Find where the given text appears and provide that cell's center as [x, y] coordinate. 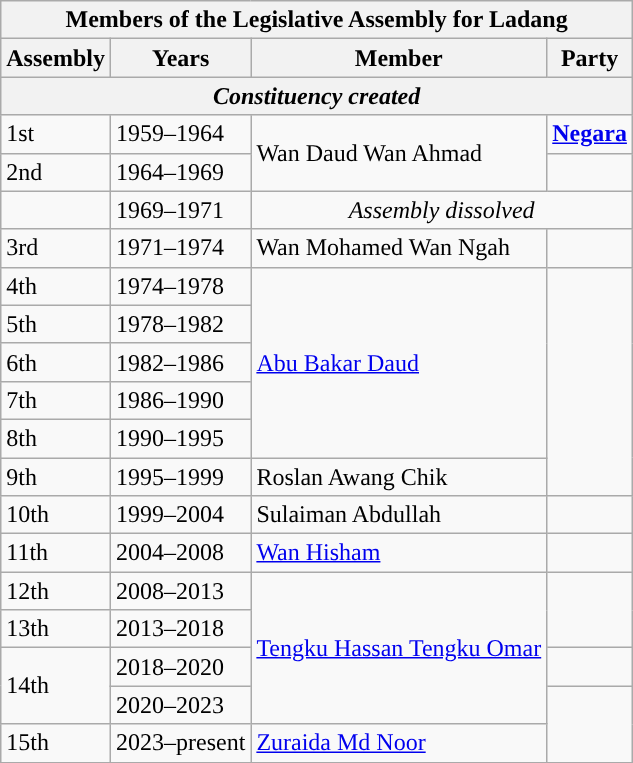
Tengku Hassan Tengku Omar [399, 648]
2020–2023 [180, 705]
1969–1971 [180, 210]
15th [56, 743]
6th [56, 362]
2004–2008 [180, 553]
Sulaiman Abdullah [399, 515]
14th [56, 686]
5th [56, 324]
1978–1982 [180, 324]
1st [56, 134]
12th [56, 591]
1986–1990 [180, 400]
1964–1969 [180, 172]
Wan Mohamed Wan Ngah [399, 248]
2023–present [180, 743]
2018–2020 [180, 667]
1959–1964 [180, 134]
2008–2013 [180, 591]
Zuraida Md Noor [399, 743]
Roslan Awang Chik [399, 477]
1982–1986 [180, 362]
1990–1995 [180, 438]
Assembly [56, 58]
Years [180, 58]
Assembly dissolved [442, 210]
3rd [56, 248]
2nd [56, 172]
Member [399, 58]
Wan Hisham [399, 553]
Abu Bakar Daud [399, 362]
10th [56, 515]
Negara [590, 134]
1971–1974 [180, 248]
11th [56, 553]
4th [56, 286]
9th [56, 477]
1999–2004 [180, 515]
13th [56, 629]
Wan Daud Wan Ahmad [399, 153]
8th [56, 438]
1974–1978 [180, 286]
Members of the Legislative Assembly for Ladang [317, 20]
2013–2018 [180, 629]
Party [590, 58]
Constituency created [317, 96]
1995–1999 [180, 477]
7th [56, 400]
